Provide the [X, Y] coordinate of the cell's center where the given text is located.  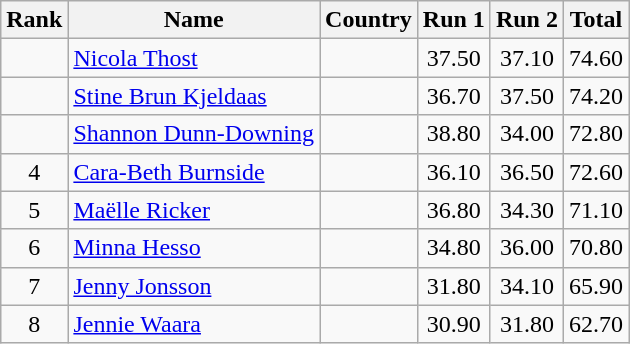
Jenny Jonsson [194, 286]
8 [34, 324]
6 [34, 248]
72.60 [596, 172]
Country [369, 20]
Total [596, 20]
Nicola Thost [194, 58]
34.00 [526, 134]
74.60 [596, 58]
36.70 [454, 96]
7 [34, 286]
71.10 [596, 210]
36.50 [526, 172]
Rank [34, 20]
62.70 [596, 324]
72.80 [596, 134]
70.80 [596, 248]
Run 2 [526, 20]
74.20 [596, 96]
34.10 [526, 286]
4 [34, 172]
34.80 [454, 248]
36.00 [526, 248]
Cara-Beth Burnside [194, 172]
34.30 [526, 210]
Maëlle Ricker [194, 210]
5 [34, 210]
Jennie Waara [194, 324]
Shannon Dunn-Downing [194, 134]
Minna Hesso [194, 248]
Name [194, 20]
38.80 [454, 134]
36.80 [454, 210]
30.90 [454, 324]
Stine Brun Kjeldaas [194, 96]
Run 1 [454, 20]
37.10 [526, 58]
36.10 [454, 172]
65.90 [596, 286]
